For the text-containing cell, return its midpoint in [X, Y] coordinate format. 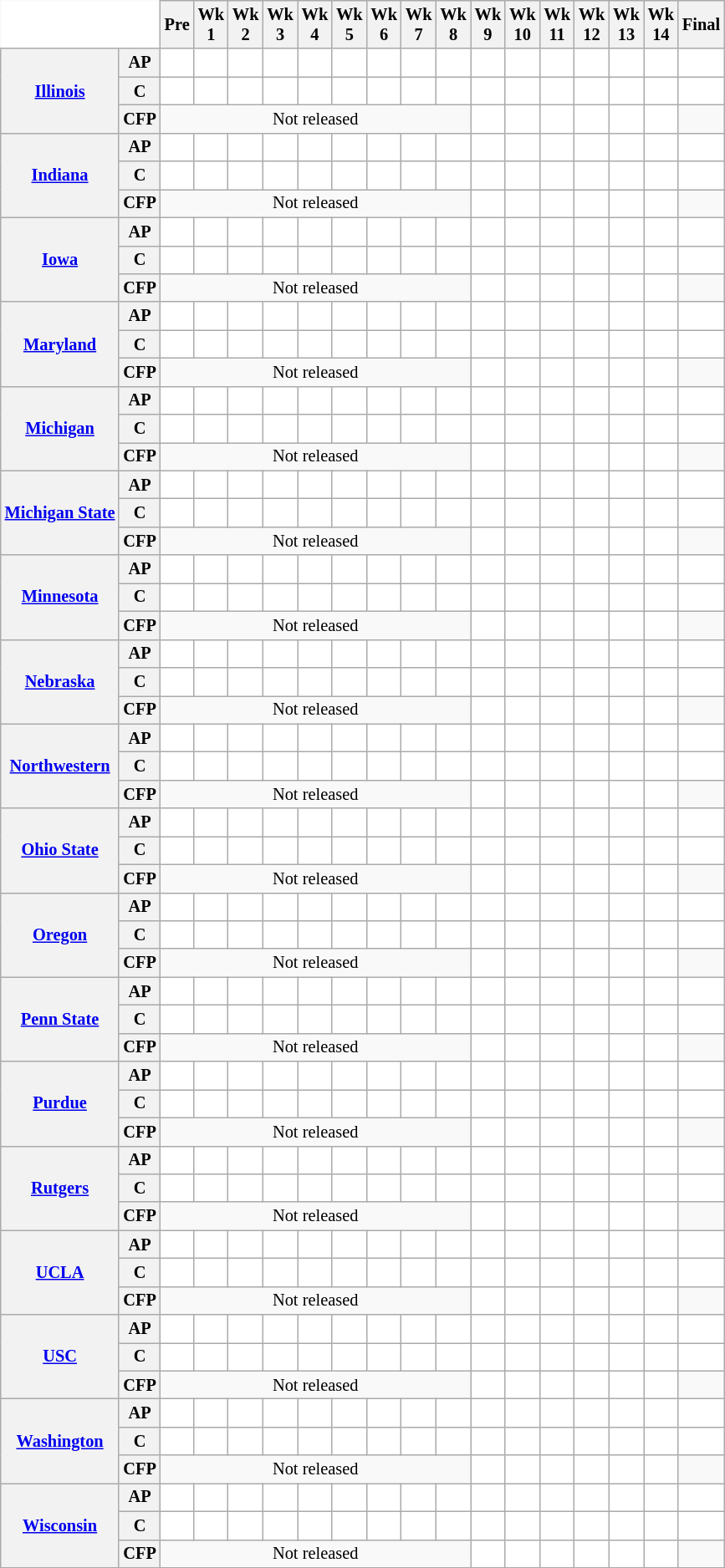
Wk4 [314, 24]
Northwestern [60, 766]
Michigan [60, 428]
Nebraska [60, 682]
Wk3 [279, 24]
Purdue [60, 1103]
Final [701, 24]
Indiana [60, 176]
Wk14 [661, 24]
Wk8 [453, 24]
Wk6 [385, 24]
Wk13 [625, 24]
USC [60, 1357]
Wisconsin [60, 1525]
Wk1 [211, 24]
Washington [60, 1441]
Wk9 [488, 24]
Maryland [60, 344]
Wk11 [557, 24]
Wk12 [592, 24]
Penn State [60, 1020]
Ohio State [60, 851]
Wk7 [418, 24]
Illinois [60, 90]
Iowa [60, 259]
Wk5 [350, 24]
Michigan State [60, 513]
Rutgers [60, 1189]
Wk2 [246, 24]
Oregon [60, 934]
Wk10 [522, 24]
Pre [177, 24]
Minnesota [60, 597]
UCLA [60, 1272]
